Detect which cell encompasses the target text, then output its (X, Y) center coordinate. 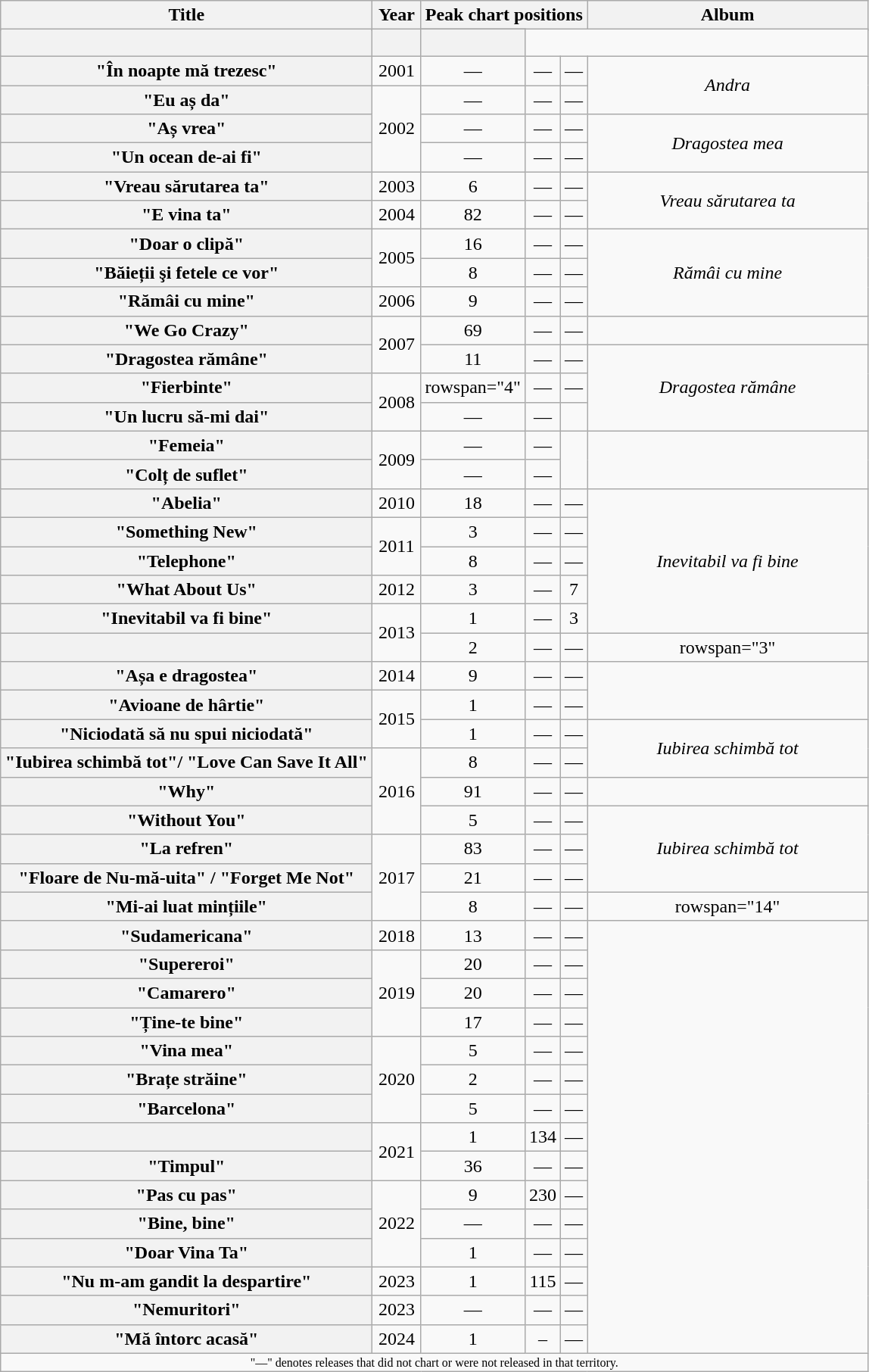
Rămâi cu mine (728, 273)
"Something New" (186, 532)
2013 (397, 633)
"Inevitabil va fi bine" (186, 619)
2019 (397, 993)
"Why" (186, 791)
6 (473, 186)
"Așa e dragostea" (186, 676)
7 (574, 590)
115 (542, 1281)
"Un ocean de-ai fi" (186, 157)
"We Go Crazy" (186, 330)
"Avioane de hârtie" (186, 705)
2006 (397, 301)
rowspan="14" (728, 906)
18 (473, 503)
"Mi-ai luat mințiile" (186, 906)
Album (728, 15)
"În noapte mă trezesc" (186, 70)
2015 (397, 719)
"Camarero" (186, 993)
2021 (397, 1152)
Title (186, 15)
"Pas cu pas" (186, 1195)
2012 (397, 590)
"Doar Vina Ta" (186, 1252)
"Dragostea rămâne" (186, 359)
21 (473, 878)
"Colț de suflet" (186, 474)
"Vreau sărutarea ta" (186, 186)
"Rămâi cu mine" (186, 301)
83 (473, 849)
"Nu m-am gandit la despartire" (186, 1281)
"Aș vrea" (186, 129)
"Supereroi" (186, 964)
"Brațe străine" (186, 1080)
"Niciodată să nu spui niciodată" (186, 734)
"Băieții şi fetele ce vor" (186, 273)
"Telephone" (186, 561)
2022 (397, 1224)
82 (473, 215)
134 (542, 1137)
2011 (397, 546)
"Doar o clipă" (186, 244)
11 (473, 359)
rowspan="4" (473, 388)
2004 (397, 215)
"—" denotes releases that did not chart or were not released in that territory. (435, 1362)
Andra (728, 85)
16 (473, 244)
2024 (397, 1339)
Dragostea rămâne (728, 388)
"E vina ta" (186, 215)
"Abelia" (186, 503)
69 (473, 330)
2017 (397, 878)
2005 (397, 258)
"Eu aș da" (186, 99)
– (542, 1339)
"Bine, bine" (186, 1224)
"What About Us" (186, 590)
2018 (397, 935)
"Fierbinte" (186, 388)
"Vina mea" (186, 1051)
2014 (397, 676)
230 (542, 1195)
Vreau sărutarea ta (728, 201)
2020 (397, 1080)
2016 (397, 791)
"Floare de Nu-mă-uita" / "Forget Me Not" (186, 878)
2003 (397, 186)
"Mă întorc acasă" (186, 1339)
Peak chart positions (504, 15)
36 (473, 1166)
2007 (397, 345)
"La refren" (186, 849)
Year (397, 15)
Inevitabil va fi bine (728, 560)
2001 (397, 70)
"Nemuritori" (186, 1310)
"Barcelona" (186, 1109)
"Without You" (186, 820)
"Sudamericana" (186, 935)
2002 (397, 128)
"Femeia" (186, 445)
2008 (397, 402)
Dragostea mea (728, 143)
"Un lucru să-mi dai" (186, 416)
"Ține-te bine" (186, 1021)
13 (473, 935)
91 (473, 791)
"Iubirea schimbă tot"/ "Love Can Save It All" (186, 762)
17 (473, 1021)
2009 (397, 460)
"Timpul" (186, 1166)
2010 (397, 503)
rowspan="3" (728, 647)
